Extract the [X, Y] coordinate from the center of the cell holding the provided text.  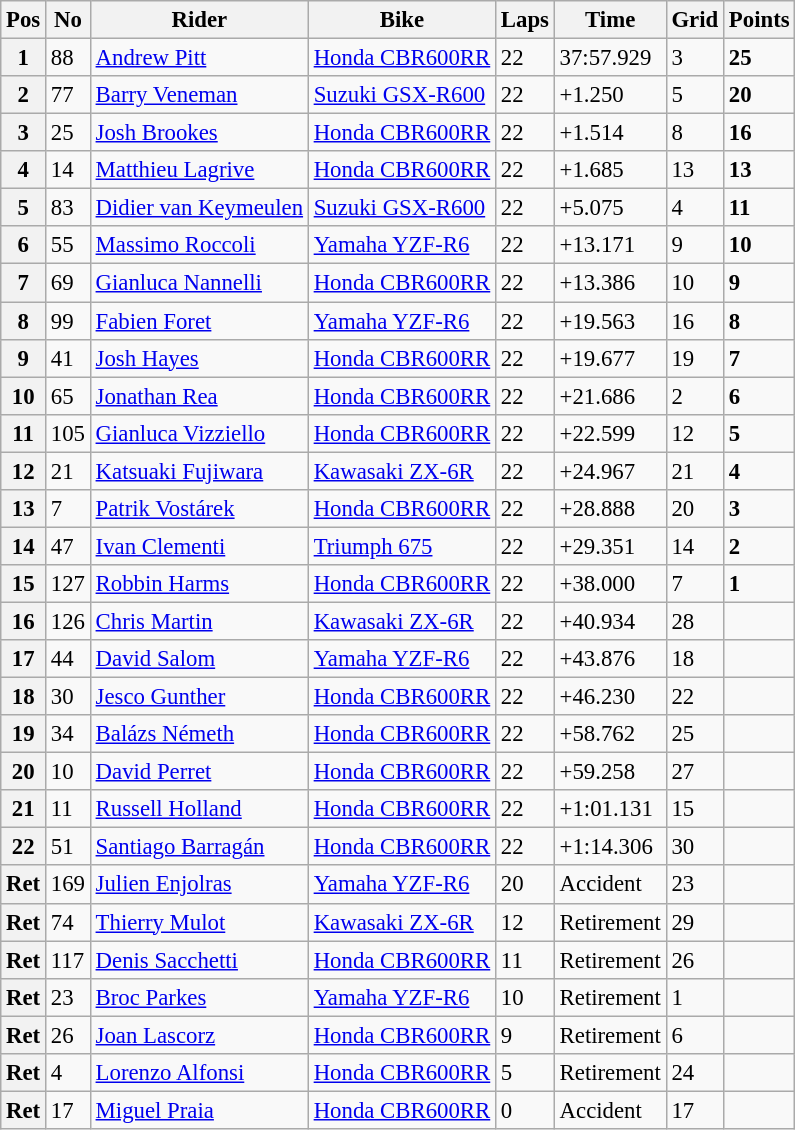
+38.000 [610, 584]
127 [68, 584]
+59.258 [610, 772]
Ivan Clementi [199, 546]
Russell Holland [199, 809]
Julien Enjolras [199, 885]
Matthieu Lagrive [199, 170]
Andrew Pitt [199, 58]
Denis Sacchetti [199, 960]
Gianluca Nannelli [199, 283]
37:57.929 [610, 58]
Bike [402, 20]
Thierry Mulot [199, 922]
+1.514 [610, 133]
Broc Parkes [199, 997]
David Perret [199, 772]
Robbin Harms [199, 584]
Jesco Gunther [199, 697]
Points [760, 20]
Lorenzo Alfonsi [199, 1073]
47 [68, 546]
Balázs Németh [199, 734]
83 [68, 208]
Didier van Keymeulen [199, 208]
+1:14.306 [610, 847]
105 [68, 433]
Joan Lascorz [199, 1035]
+24.967 [610, 471]
Triumph 675 [402, 546]
+13.386 [610, 283]
+5.075 [610, 208]
Katsuaki Fujiwara [199, 471]
77 [68, 95]
Josh Hayes [199, 358]
Barry Veneman [199, 95]
74 [68, 922]
Gianluca Vizziello [199, 433]
41 [68, 358]
Pos [24, 20]
55 [68, 245]
99 [68, 321]
Chris Martin [199, 621]
88 [68, 58]
51 [68, 847]
169 [68, 885]
+19.677 [610, 358]
David Salom [199, 659]
+40.934 [610, 621]
+43.876 [610, 659]
Fabien Foret [199, 321]
Jonathan Rea [199, 396]
+13.171 [610, 245]
Massimo Roccoli [199, 245]
65 [68, 396]
+19.563 [610, 321]
+1.250 [610, 95]
44 [68, 659]
+21.686 [610, 396]
Laps [526, 20]
27 [694, 772]
24 [694, 1073]
0 [526, 1110]
Time [610, 20]
Santiago Barragán [199, 847]
+46.230 [610, 697]
+28.888 [610, 509]
Grid [694, 20]
No [68, 20]
+29.351 [610, 546]
+1:01.131 [610, 809]
69 [68, 283]
Josh Brookes [199, 133]
+58.762 [610, 734]
29 [694, 922]
34 [68, 734]
Patrik Vostárek [199, 509]
126 [68, 621]
+1.685 [610, 170]
117 [68, 960]
Rider [199, 20]
Miguel Praia [199, 1110]
28 [694, 621]
+22.599 [610, 433]
